Scan for the cell matching the given text and deliver its (x, y) coordinate at center. 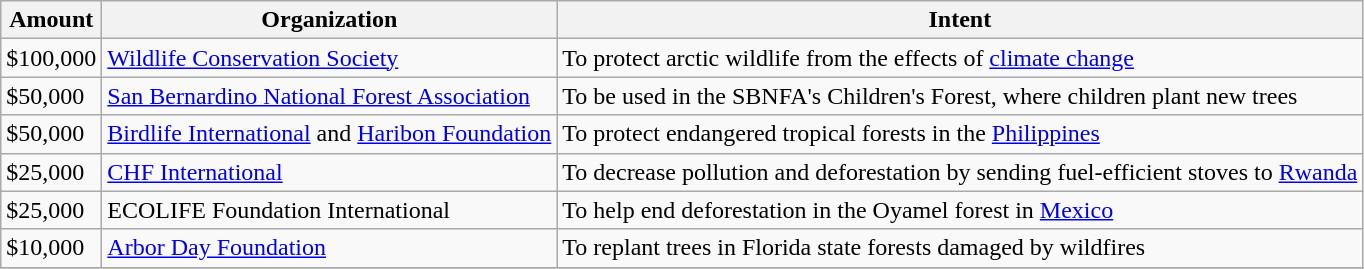
To replant trees in Florida state forests damaged by wildfires (960, 248)
Arbor Day Foundation (330, 248)
Amount (52, 20)
San Bernardino National Forest Association (330, 96)
ECOLIFE Foundation International (330, 210)
CHF International (330, 172)
Wildlife Conservation Society (330, 58)
Birdlife International and Haribon Foundation (330, 134)
Intent (960, 20)
To be used in the SBNFA's Children's Forest, where children plant new trees (960, 96)
Organization (330, 20)
$100,000 (52, 58)
To decrease pollution and deforestation by sending fuel-efficient stoves to Rwanda (960, 172)
$10,000 (52, 248)
To help end deforestation in the Oyamel forest in Mexico (960, 210)
To protect endangered tropical forests in the Philippines (960, 134)
To protect arctic wildlife from the effects of climate change (960, 58)
